Return the (x, y) coordinate for the center point of the cell that contains the specified text.  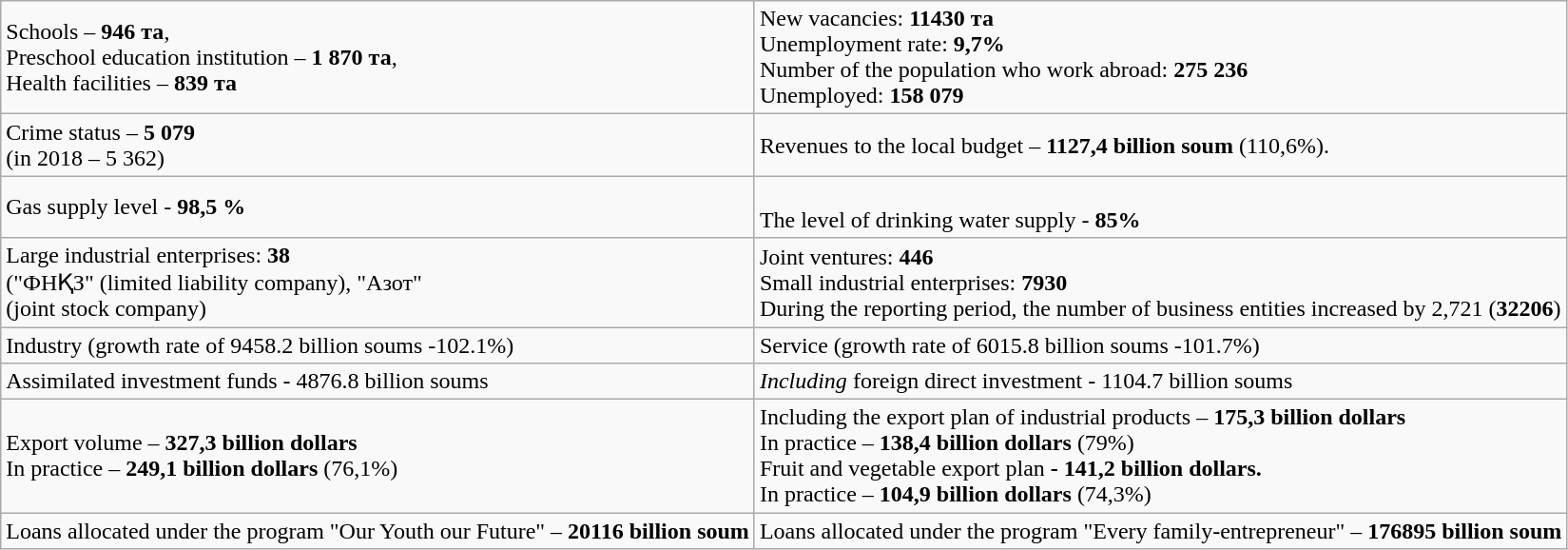
Gas supply level - 98,5 % (378, 207)
Including foreign direct investment - 1104.7 billion soums (1160, 382)
Assimilated investment funds - 4876.8 billion soums (378, 382)
Industry (growth rate of 9458.2 billion soums -102.1%) (378, 345)
Loans allocated under the program "Every family-entrepreneur" – 176895 billion soum (1160, 531)
Loans allocated under the program "Our Youth our Future" – 20116 billion soum (378, 531)
Crime status – 5 079(in 2018 – 5 362) (378, 145)
Service (growth rate of 6015.8 billion soums -101.7%) (1160, 345)
Schools – 946 та,Preschool education institution – 1 870 та,Health facilities – 839 та (378, 57)
Large industrial enterprises: 38("ФНҚЗ" (limited liability company), "Азот"(joint stock company) (378, 283)
The level of drinking water supply - 85% (1160, 207)
Export volume – 327,3 billion dollarsIn practice – 249,1 billion dollars (76,1%) (378, 457)
Revenues to the local budget – 1127,4 billion soum (110,6%). (1160, 145)
New vacancies: 11430 таUnemployment rate: 9,7%Number of the population who work abroad: 275 236Unemployed: 158 079 (1160, 57)
Joint ventures: 446Small industrial enterprises: 7930During the reporting period, the number of business entities increased by 2,721 (32206) (1160, 283)
